From the cell containing the given text, extract its center point as (x, y) coordinate. 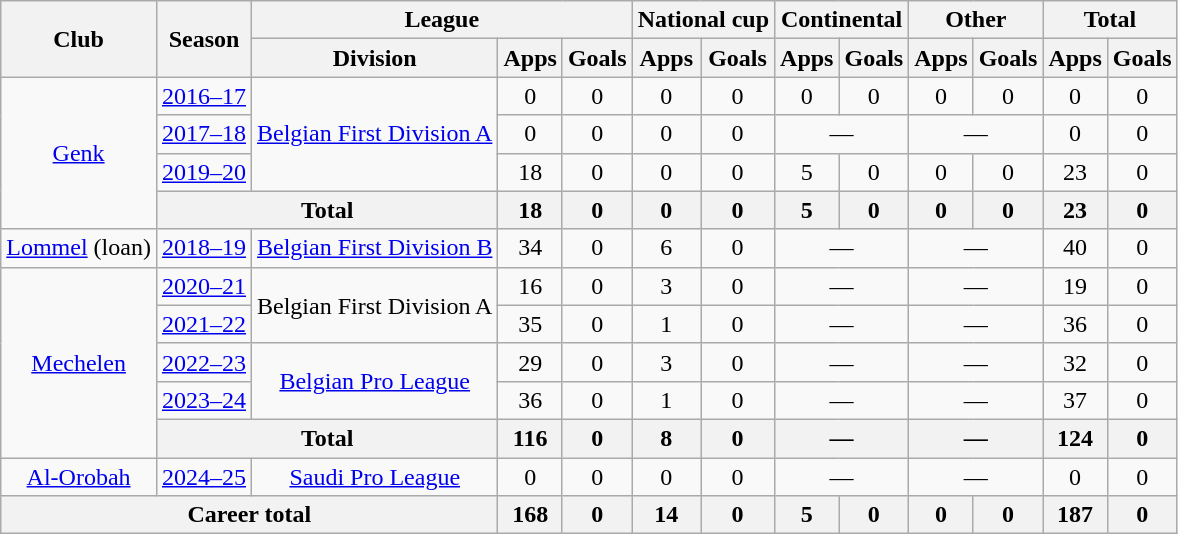
Division (375, 58)
Continental (842, 20)
Belgian First Division B (375, 248)
Club (79, 39)
National cup (703, 20)
2018–19 (204, 248)
40 (1075, 248)
35 (530, 324)
2020–21 (204, 286)
29 (530, 362)
2016–17 (204, 96)
Al-Orobah (79, 477)
19 (1075, 286)
8 (666, 438)
34 (530, 248)
Lommel (loan) (79, 248)
32 (1075, 362)
14 (666, 515)
2021–22 (204, 324)
2023–24 (204, 400)
Saudi Pro League (375, 477)
187 (1075, 515)
Season (204, 39)
2022–23 (204, 362)
Career total (250, 515)
Genk (79, 153)
37 (1075, 400)
Mechelen (79, 362)
168 (530, 515)
116 (530, 438)
2017–18 (204, 134)
2019–20 (204, 172)
Other (976, 20)
League (442, 20)
2024–25 (204, 477)
6 (666, 248)
124 (1075, 438)
Belgian Pro League (375, 381)
16 (530, 286)
